Pinpoint the cell where the given text exists, returning its (X, Y) midpoint coordinate. 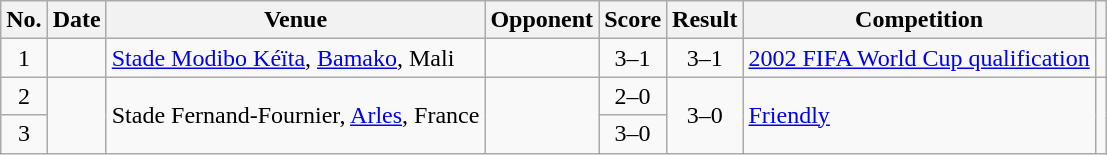
2–0 (633, 96)
Competition (919, 20)
3 (24, 134)
No. (24, 20)
2002 FIFA World Cup qualification (919, 58)
Stade Modibo Kéïta, Bamako, Mali (296, 58)
Opponent (542, 20)
Score (633, 20)
1 (24, 58)
Venue (296, 20)
Stade Fernand-Fournier, Arles, France (296, 115)
Date (76, 20)
Friendly (919, 115)
2 (24, 96)
Result (705, 20)
